From the cell containing the given text, extract its center point as [x, y] coordinate. 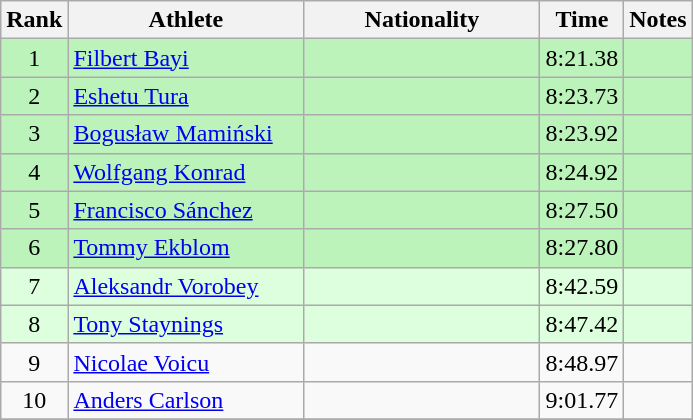
2 [34, 96]
9:01.77 [582, 400]
9 [34, 362]
Eshetu Tura [186, 96]
6 [34, 248]
Nationality [422, 20]
5 [34, 210]
8:47.42 [582, 324]
Notes [658, 20]
8:27.50 [582, 210]
4 [34, 172]
Tommy Ekblom [186, 248]
Wolfgang Konrad [186, 172]
Tony Staynings [186, 324]
8:23.73 [582, 96]
8:42.59 [582, 286]
8:24.92 [582, 172]
Anders Carlson [186, 400]
Francisco Sánchez [186, 210]
Athlete [186, 20]
Nicolae Voicu [186, 362]
8:21.38 [582, 58]
Aleksandr Vorobey [186, 286]
8:27.80 [582, 248]
Rank [34, 20]
8:23.92 [582, 134]
10 [34, 400]
3 [34, 134]
8:48.97 [582, 362]
Filbert Bayi [186, 58]
Time [582, 20]
Bogusław Mamiński [186, 134]
7 [34, 286]
1 [34, 58]
8 [34, 324]
